Return (x, y) of the center of cell containing provided text 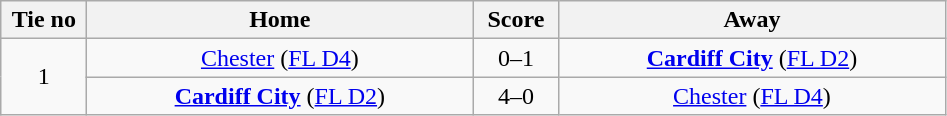
4–0 (516, 96)
Home (280, 20)
1 (44, 77)
Score (516, 20)
Tie no (44, 20)
Away (752, 20)
0–1 (516, 58)
